Pinpoint the cell where the given text exists, returning its [X, Y] midpoint coordinate. 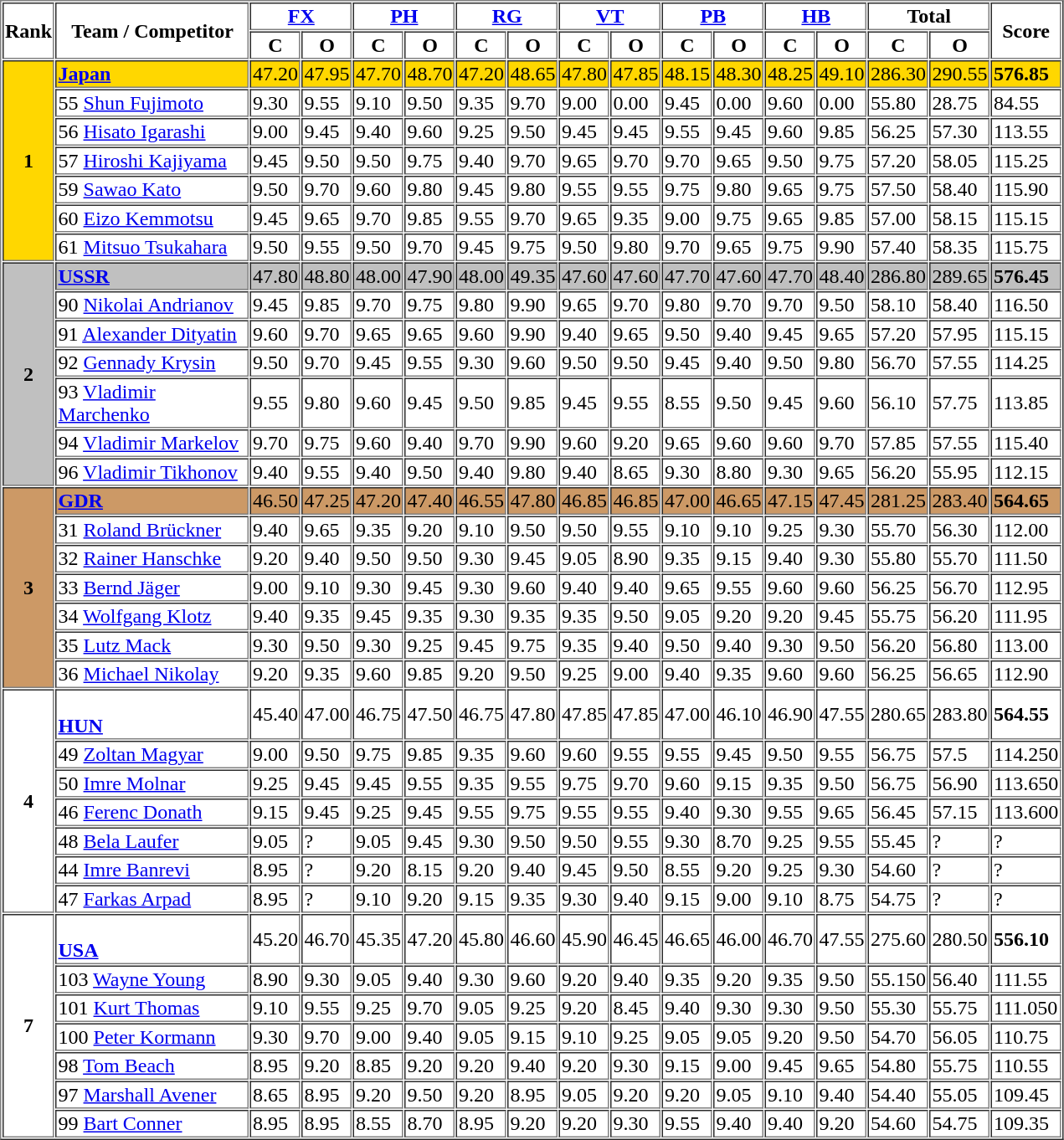
280.65 [898, 715]
46.55 [481, 501]
47 Farkas Arpad [152, 899]
113.600 [1026, 812]
114.250 [1026, 755]
47.25 [327, 501]
114.25 [1026, 363]
57.15 [960, 812]
111.55 [1026, 979]
45.40 [275, 715]
94 Vladimir Markelov [152, 444]
113.00 [1026, 644]
HUN [152, 715]
115.40 [1026, 444]
54.80 [898, 1066]
55.95 [960, 472]
61 Mitsuo Tsukahara [152, 248]
111.95 [1026, 616]
115.25 [1026, 161]
47.95 [327, 74]
113.55 [1026, 132]
HB [816, 17]
101 Kurt Thomas [152, 1008]
112.95 [1026, 588]
34 Wolfgang Klotz [152, 616]
56.30 [960, 529]
55.150 [898, 979]
VT [610, 17]
58.10 [898, 305]
54.70 [898, 1036]
46.90 [790, 715]
55.30 [898, 1008]
Rank [28, 31]
57.95 [960, 333]
44 Imre Banrevi [152, 870]
54.40 [898, 1095]
56 Hisato Igarashi [152, 132]
48.80 [327, 276]
8.85 [378, 1066]
48.65 [533, 74]
57.5 [960, 755]
564.55 [1026, 715]
3 [28, 588]
48 Bela Laufer [152, 840]
33 Bernd Jäger [152, 588]
2 [28, 375]
4 [28, 802]
283.40 [960, 501]
28.75 [960, 102]
1 [28, 161]
59 Sawao Kato [152, 189]
90 Nikolai Andrianov [152, 305]
Team / Competitor [152, 31]
PH [404, 17]
289.65 [960, 276]
GDR [152, 501]
290.55 [960, 74]
47.15 [790, 501]
48.70 [430, 74]
46.00 [739, 939]
57.50 [898, 189]
98 Tom Beach [152, 1066]
56.90 [960, 783]
58.05 [960, 161]
Total [929, 17]
57 Hiroshi Kajiyama [152, 161]
56.05 [960, 1036]
56.65 [960, 675]
113.650 [1026, 783]
8.15 [430, 870]
46.50 [275, 501]
111.050 [1026, 1008]
Japan [152, 74]
56.40 [960, 979]
556.10 [1026, 939]
49.10 [842, 74]
56.80 [960, 644]
55.45 [898, 840]
8.75 [842, 899]
58.35 [960, 248]
46 Ferenc Donath [152, 812]
113.85 [1026, 403]
110.55 [1026, 1066]
FX [301, 17]
45.90 [584, 939]
84.55 [1026, 102]
280.50 [960, 939]
55 Shun Fujimoto [152, 102]
286.30 [898, 74]
91 Alexander Dityatin [152, 333]
55.05 [960, 1095]
103 Wayne Young [152, 979]
96 Vladimir Tikhonov [152, 472]
60 Eizo Kemmotsu [152, 218]
112.15 [1026, 472]
48.30 [739, 74]
48.40 [842, 276]
112.90 [1026, 675]
RG [507, 17]
47.50 [430, 715]
57.00 [898, 218]
93 Vladimir Marchenko [152, 403]
46.45 [636, 939]
49.35 [533, 276]
49 Zoltan Magyar [152, 755]
112.00 [1026, 529]
USA [152, 939]
35 Lutz Mack [152, 644]
115.75 [1026, 248]
281.25 [898, 501]
92 Gennady Krysin [152, 363]
45.20 [275, 939]
48.25 [790, 74]
47.45 [842, 501]
50 Imre Molnar [152, 783]
116.50 [1026, 305]
110.75 [1026, 1036]
Score [1026, 31]
USSR [152, 276]
576.85 [1026, 74]
48.15 [687, 74]
46.60 [533, 939]
56.10 [898, 403]
PB [713, 17]
56.45 [898, 812]
58.15 [960, 218]
109.45 [1026, 1095]
109.35 [1026, 1123]
111.50 [1026, 559]
115.90 [1026, 189]
97 Marshall Avener [152, 1095]
45.80 [481, 939]
576.45 [1026, 276]
99 Bart Conner [152, 1123]
46.10 [739, 715]
8.80 [739, 472]
45.35 [378, 939]
36 Michael Nikolay [152, 675]
283.80 [960, 715]
47.90 [430, 276]
286.80 [898, 276]
100 Peter Kormann [152, 1036]
7 [28, 1026]
57.85 [898, 444]
564.65 [1026, 501]
275.60 [898, 939]
31 Roland Brückner [152, 529]
32 Rainer Hanschke [152, 559]
57.75 [960, 403]
47.40 [430, 501]
57.30 [960, 132]
57.40 [898, 248]
8.45 [636, 1008]
